From the cell containing the given text, extract its center point as [x, y] coordinate. 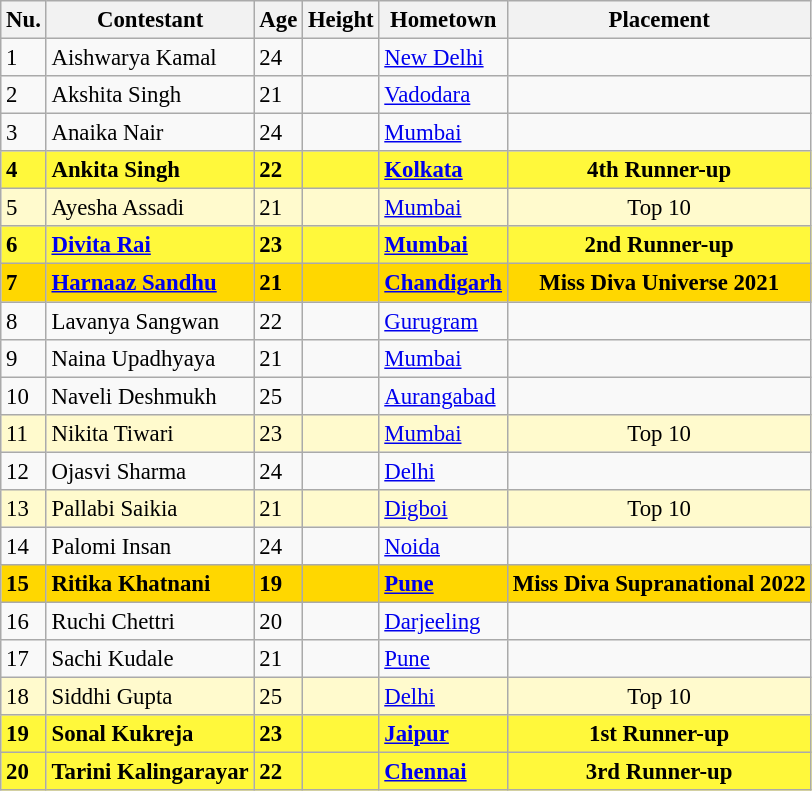
Jaipur [443, 734]
Lavanya Sangwan [150, 321]
Ayesha Assadi [150, 208]
Ruchi Chettri [150, 621]
Age [278, 20]
10 [24, 396]
13 [24, 509]
Naina Upadhyaya [150, 358]
Ojasvi Sharma [150, 471]
Height [341, 20]
Noida [443, 546]
4th Runner-up [659, 170]
Pallabi Saikia [150, 509]
Ankita Singh [150, 170]
7 [24, 283]
1st Runner-up [659, 734]
3rd Runner-up [659, 772]
Kolkata [443, 170]
16 [24, 621]
4 [24, 170]
8 [24, 321]
New Delhi [443, 58]
Placement [659, 20]
Miss Diva Supranational 2022 [659, 584]
17 [24, 659]
1 [24, 58]
15 [24, 584]
6 [24, 245]
Anaika Nair [150, 133]
Siddhi Gupta [150, 697]
Akshita Singh [150, 95]
Sachi Kudale [150, 659]
Gurugram [443, 321]
12 [24, 471]
Sonal Kukreja [150, 734]
Nikita Tiwari [150, 433]
Ritika Khatnani [150, 584]
18 [24, 697]
Chennai [443, 772]
5 [24, 208]
Palomi Insan [150, 546]
Harnaaz Sandhu [150, 283]
11 [24, 433]
Digboi [443, 509]
Miss Diva Universe 2021 [659, 283]
Contestant [150, 20]
Vadodara [443, 95]
3 [24, 133]
14 [24, 546]
Hometown [443, 20]
Chandigarh [443, 283]
Aurangabad [443, 396]
Darjeeling [443, 621]
Nu. [24, 20]
2 [24, 95]
9 [24, 358]
Tarini Kalingarayar [150, 772]
Naveli Deshmukh [150, 396]
Divita Rai [150, 245]
Aishwarya Kamal [150, 58]
2nd Runner-up [659, 245]
